Locate the cell with the specified text and output its (x, y) center coordinate. 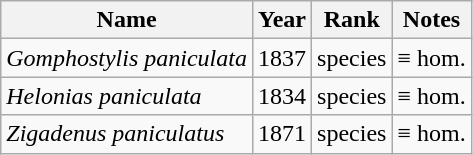
Rank (352, 20)
Notes (432, 20)
Name (127, 20)
1834 (282, 96)
Year (282, 20)
Helonias paniculata (127, 96)
Zigadenus paniculatus (127, 134)
Gomphostylis paniculata (127, 58)
1837 (282, 58)
1871 (282, 134)
